Scan for the cell matching the given text and deliver its [x, y] coordinate at center. 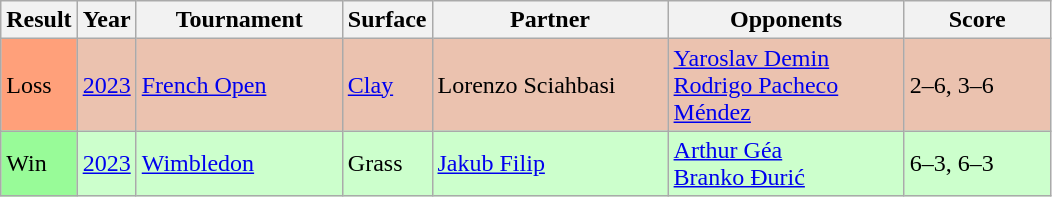
6–3, 6–3 [977, 164]
Clay [387, 85]
Yaroslav Demin Rodrigo Pacheco Méndez [786, 85]
Tournament [239, 20]
Partner [550, 20]
French Open [239, 85]
Lorenzo Sciahbasi [550, 85]
Opponents [786, 20]
Year [106, 20]
2–6, 3–6 [977, 85]
Win [39, 164]
Wimbledon [239, 164]
Grass [387, 164]
Result [39, 20]
Jakub Filip [550, 164]
Arthur Géa Branko Đurić [786, 164]
Score [977, 20]
Surface [387, 20]
Loss [39, 85]
